Identify which cell holds the provided text, then report its [x, y] central coordinate. 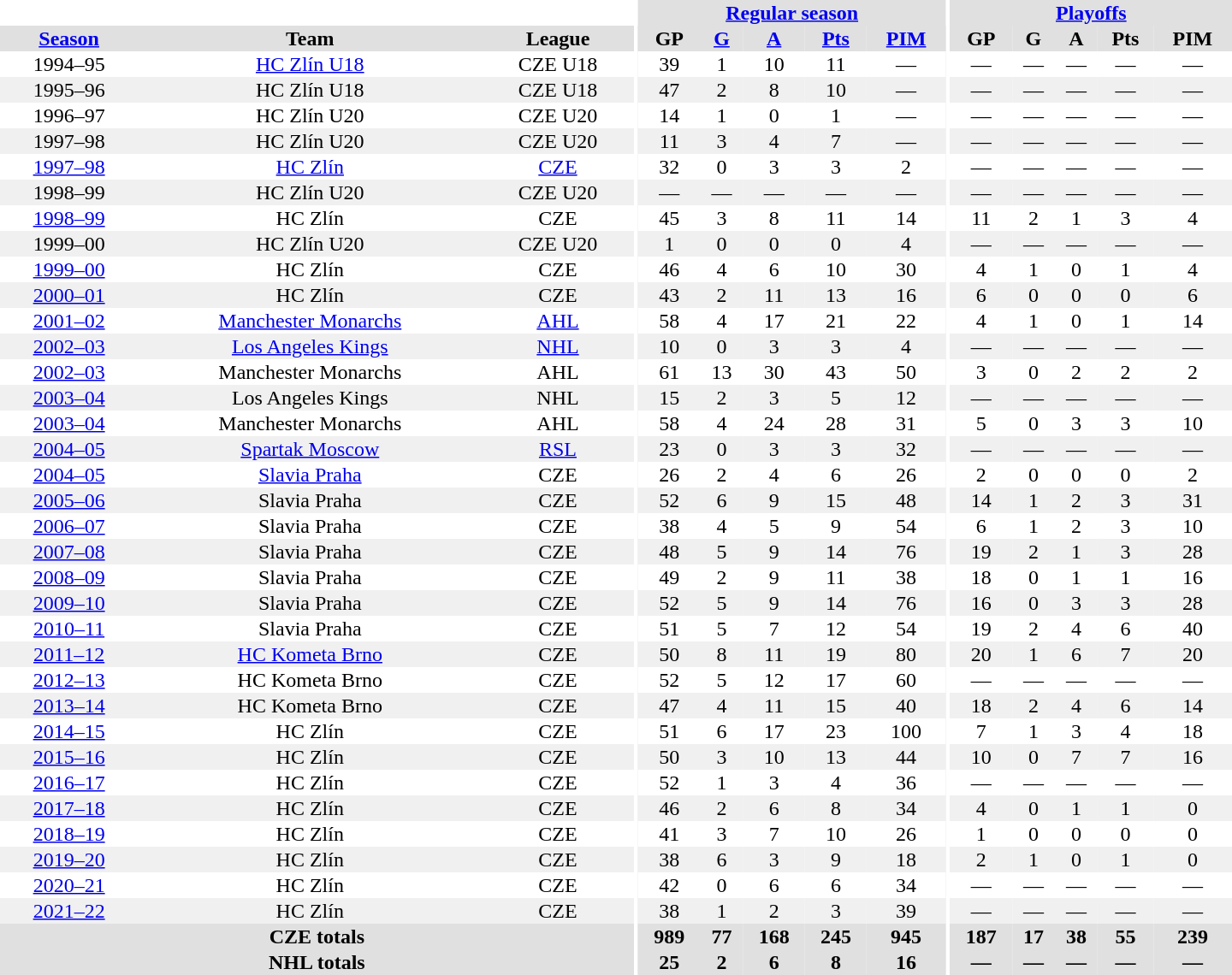
168 [773, 937]
45 [669, 218]
80 [906, 654]
2019–20 [68, 860]
Regular season [792, 13]
55 [1126, 937]
2016–17 [68, 783]
2012–13 [68, 680]
2014–15 [68, 731]
2006–07 [68, 526]
49 [669, 577]
CZE totals [317, 937]
989 [669, 937]
42 [669, 885]
Season [68, 38]
41 [669, 834]
100 [906, 731]
2001–02 [68, 321]
2008–09 [68, 577]
44 [906, 757]
2015–16 [68, 757]
2009–10 [68, 603]
77 [721, 937]
Spartak Moscow [310, 449]
2020–21 [68, 885]
2013–14 [68, 706]
1995–96 [68, 90]
21 [836, 321]
239 [1193, 937]
Team [310, 38]
Playoffs [1092, 13]
2007–08 [68, 552]
61 [669, 372]
1994–95 [68, 64]
245 [836, 937]
2021–22 [68, 911]
25 [669, 962]
RSL [558, 449]
2010–11 [68, 629]
22 [906, 321]
2018–19 [68, 834]
NHL totals [317, 962]
24 [773, 423]
League [558, 38]
2000–01 [68, 295]
60 [906, 680]
1996–97 [68, 115]
36 [906, 783]
187 [981, 937]
2017–18 [68, 808]
2011–12 [68, 654]
2005–06 [68, 500]
945 [906, 937]
